Determine the (X, Y) coordinate at the center of the cell enclosing the given text.  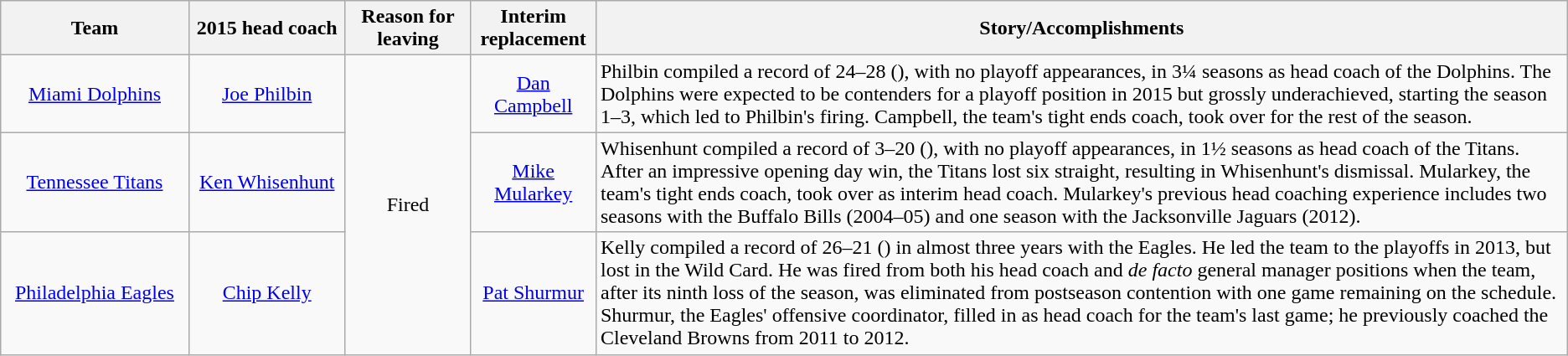
Story/Accomplishments (1081, 28)
2015 head coach (266, 28)
Mike Mularkey (534, 183)
Miami Dolphins (95, 94)
Reason for leaving (408, 28)
Pat Shurmur (534, 293)
Tennessee Titans (95, 183)
Interim replacement (534, 28)
Fired (408, 204)
Philadelphia Eagles (95, 293)
Dan Campbell (534, 94)
Ken Whisenhunt (266, 183)
Team (95, 28)
Chip Kelly (266, 293)
Joe Philbin (266, 94)
